Search for the cell housing the specified text and yield its (X, Y) center coordinate. 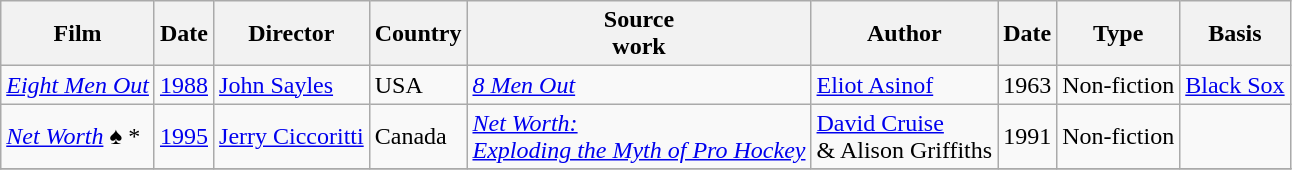
Net Worth ♠ * (78, 136)
Country (418, 34)
Canada (418, 136)
Director (292, 34)
Eliot Asinof (904, 85)
Jerry Ciccoritti (292, 136)
1963 (1028, 85)
Type (1118, 34)
Basis (1235, 34)
John Sayles (292, 85)
Film (78, 34)
1991 (1028, 136)
1988 (184, 85)
8 Men Out (639, 85)
USA (418, 85)
David Cruise& Alison Griffiths (904, 136)
Black Sox (1235, 85)
Sourcework (639, 34)
Eight Men Out (78, 85)
Author (904, 34)
Net Worth:Exploding the Myth of Pro Hockey (639, 136)
1995 (184, 136)
